Capture the cell that displays the provided text and extract its [X, Y] central coordinate. 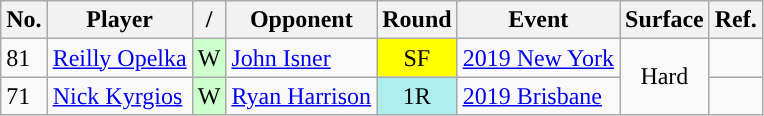
Hard [665, 77]
Ryan Harrison [302, 96]
1R [417, 96]
Ref. [736, 20]
Opponent [302, 20]
Nick Kyrgios [120, 96]
SF [417, 58]
Player [120, 20]
John Isner [302, 58]
81 [24, 58]
2019 New York [538, 58]
No. [24, 20]
Round [417, 20]
Surface [665, 20]
Reilly Opelka [120, 58]
71 [24, 96]
Event [538, 20]
2019 Brisbane [538, 96]
/ [209, 20]
